Provide the (X, Y) coordinate of the cell's center where the given text is located.  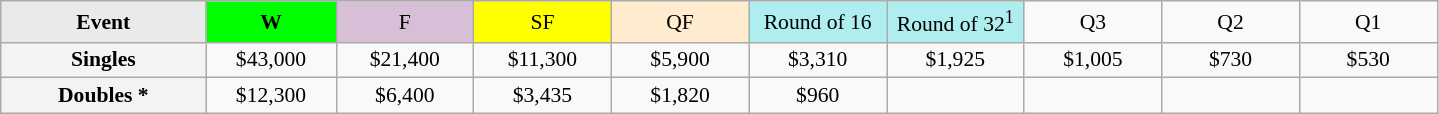
QF (680, 22)
$6,400 (405, 96)
W (271, 22)
F (405, 22)
$21,400 (405, 60)
Q2 (1231, 22)
$1,820 (680, 96)
$960 (818, 96)
Q3 (1093, 22)
$12,300 (271, 96)
Event (104, 22)
SF (543, 22)
$730 (1231, 60)
Doubles * (104, 96)
$3,435 (543, 96)
$11,300 (543, 60)
Round of 16 (818, 22)
Round of 321 (955, 22)
$530 (1368, 60)
Q1 (1368, 22)
$5,900 (680, 60)
$3,310 (818, 60)
$1,005 (1093, 60)
$1,925 (955, 60)
$43,000 (271, 60)
Singles (104, 60)
